Search for the cell housing the specified text and yield its [X, Y] center coordinate. 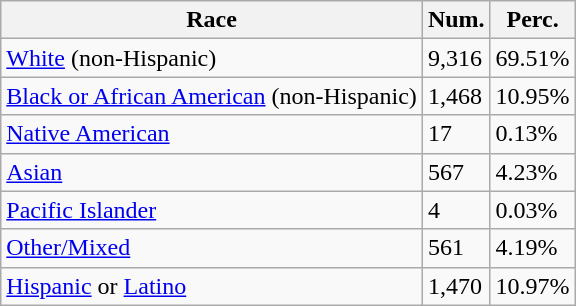
10.97% [532, 286]
Hispanic or Latino [212, 286]
Other/Mixed [212, 248]
4 [456, 210]
Asian [212, 172]
1,468 [456, 96]
0.03% [532, 210]
Black or African American (non-Hispanic) [212, 96]
Perc. [532, 20]
White (non-Hispanic) [212, 58]
Race [212, 20]
Num. [456, 20]
0.13% [532, 134]
17 [456, 134]
567 [456, 172]
Native American [212, 134]
4.19% [532, 248]
1,470 [456, 286]
561 [456, 248]
Pacific Islander [212, 210]
4.23% [532, 172]
69.51% [532, 58]
9,316 [456, 58]
10.95% [532, 96]
